Output the (x, y) coordinate of the center of the cell containing the given text.  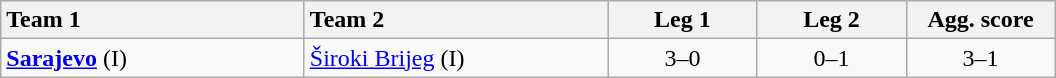
Team 1 (153, 20)
Široki Brijeg (I) (456, 58)
Leg 1 (682, 20)
Agg. score (980, 20)
Leg 2 (832, 20)
0–1 (832, 58)
Sarajevo (I) (153, 58)
3–1 (980, 58)
3–0 (682, 58)
Team 2 (456, 20)
